Return the [X, Y] coordinate for the center point of the cell that contains the specified text.  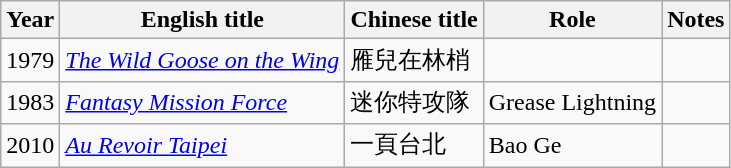
The Wild Goose on the Wing [202, 60]
一頁台北 [414, 146]
Fantasy Mission Force [202, 102]
Notes [696, 20]
1979 [30, 60]
2010 [30, 146]
Year [30, 20]
Role [572, 20]
Chinese title [414, 20]
Grease Lightning [572, 102]
Au Revoir Taipei [202, 146]
Bao Ge [572, 146]
English title [202, 20]
1983 [30, 102]
迷你特攻隊 [414, 102]
雁兒在林梢 [414, 60]
